Search for the cell housing the specified text and yield its (x, y) center coordinate. 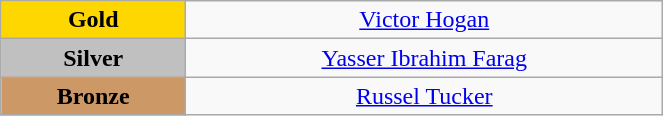
Bronze (94, 96)
Silver (94, 58)
Yasser Ibrahim Farag (424, 58)
Gold (94, 20)
Victor Hogan (424, 20)
Russel Tucker (424, 96)
